Scan for the cell matching the given text and deliver its (X, Y) coordinate at center. 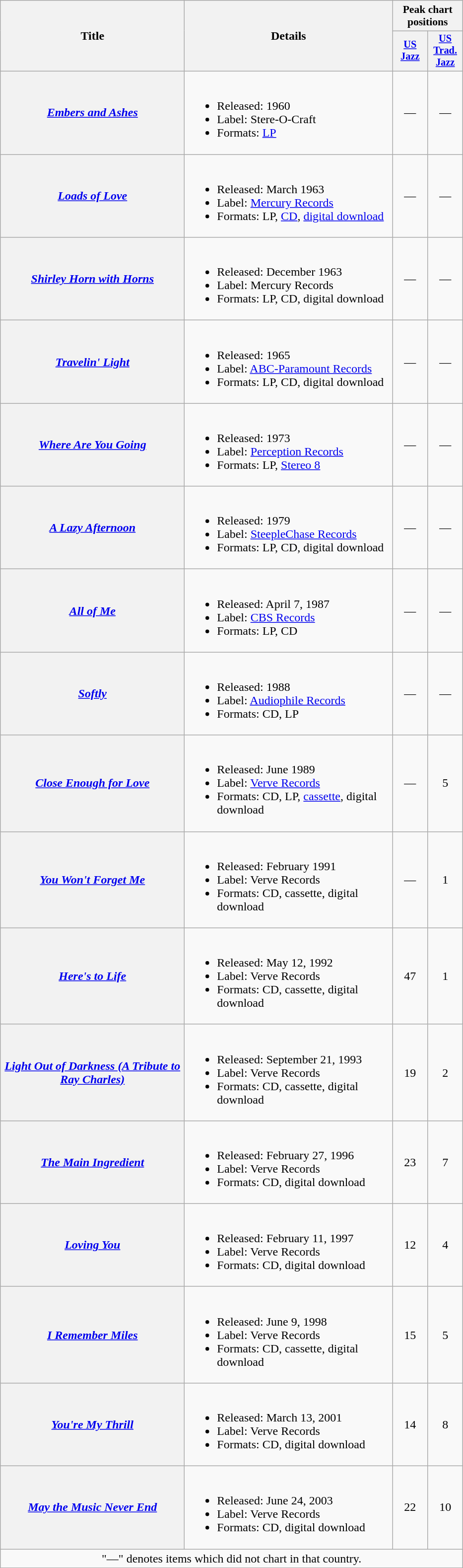
The Main Ingredient (92, 1162)
Released: March 13, 2001Label: Verve RecordsFormats: CD, digital download (289, 1424)
All of Me (92, 611)
Released: December 1963Label: Mercury RecordsFormats: LP, CD, digital download (289, 279)
Softly (92, 693)
15 (410, 1335)
Released: 1973Label: Perception RecordsFormats: LP, Stereo 8 (289, 445)
47 (410, 976)
Loving You (92, 1245)
Released: March 1963Label: Mercury RecordsFormats: LP, CD, digital download (289, 196)
23 (410, 1162)
Shirley Horn with Horns (92, 279)
22 (410, 1508)
A Lazy Afternoon (92, 527)
12 (410, 1245)
Released: June 1989Label: Verve RecordsFormats: CD, LP, cassette, digital download (289, 783)
Released: June 24, 2003Label: Verve RecordsFormats: CD, digital download (289, 1508)
Released: 1965Label: ABC-Paramount RecordsFormats: LP, CD, digital download (289, 362)
Released: February 27, 1996Label: Verve RecordsFormats: CD, digital download (289, 1162)
Here's to Life (92, 976)
4 (446, 1245)
Peak chart positions (428, 16)
May the Music Never End (92, 1508)
Released: 1988Label: Audiophile RecordsFormats: CD, LP (289, 693)
Close Enough for Love (92, 783)
"—" denotes items which did not chart in that country. (232, 1559)
7 (446, 1162)
2 (446, 1072)
Where Are You Going (92, 445)
USTrad. Jazz (446, 51)
10 (446, 1508)
Released: February 1991Label: Verve RecordsFormats: CD, cassette, digital download (289, 880)
14 (410, 1424)
Light Out of Darkness (A Tribute to Ray Charles) (92, 1072)
Details (289, 36)
Released: June 9, 1998Label: Verve RecordsFormats: CD, cassette, digital download (289, 1335)
Travelin' Light (92, 362)
I Remember Miles (92, 1335)
Released: February 11, 1997Label: Verve RecordsFormats: CD, digital download (289, 1245)
19 (410, 1072)
You Won't Forget Me (92, 880)
Released: September 21, 1993Label: Verve RecordsFormats: CD, cassette, digital download (289, 1072)
8 (446, 1424)
Released: 1979Label: SteepleChase RecordsFormats: LP, CD, digital download (289, 527)
Released: May 12, 1992Label: Verve RecordsFormats: CD, cassette, digital download (289, 976)
Title (92, 36)
Released: April 7, 1987Label: CBS RecordsFormats: LP, CD (289, 611)
Released: 1960Label: Stere-O-CraftFormats: LP (289, 113)
Embers and Ashes (92, 113)
You're My Thrill (92, 1424)
Loads of Love (92, 196)
USJazz (410, 51)
